Extract the [x, y] coordinate from the center of the cell holding the provided text.  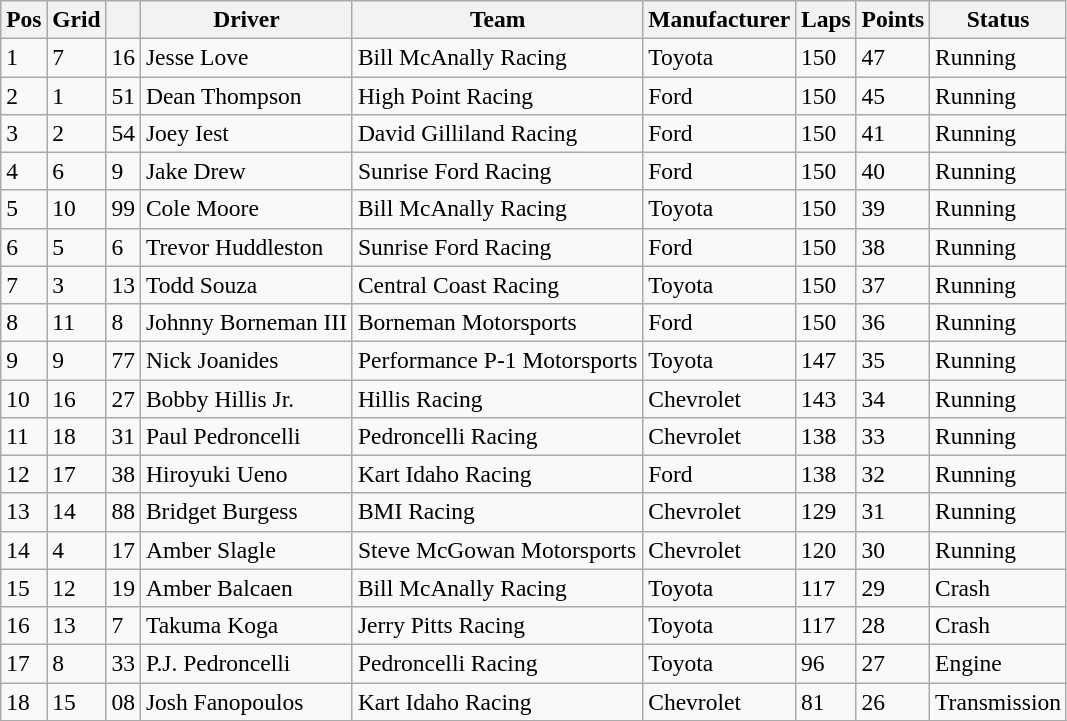
19 [123, 588]
Points [893, 19]
26 [893, 701]
Takuma Koga [246, 625]
Laps [826, 19]
143 [826, 398]
40 [893, 171]
120 [826, 550]
Transmission [998, 701]
29 [893, 588]
Bobby Hillis Jr. [246, 398]
Jerry Pitts Racing [497, 625]
35 [893, 360]
30 [893, 550]
Engine [998, 663]
37 [893, 285]
Steve McGowan Motorsports [497, 550]
Status [998, 19]
Paul Pedroncelli [246, 436]
08 [123, 701]
Hillis Racing [497, 398]
99 [123, 209]
88 [123, 512]
Jesse Love [246, 57]
Amber Slagle [246, 550]
Manufacturer [720, 19]
Amber Balcaen [246, 588]
36 [893, 322]
32 [893, 474]
45 [893, 95]
28 [893, 625]
David Gilliland Racing [497, 133]
Joey Iest [246, 133]
High Point Racing [497, 95]
54 [123, 133]
Todd Souza [246, 285]
Hiroyuki Ueno [246, 474]
51 [123, 95]
Cole Moore [246, 209]
Grid [76, 19]
Bridget Burgess [246, 512]
Dean Thompson [246, 95]
Nick Joanides [246, 360]
Borneman Motorsports [497, 322]
39 [893, 209]
147 [826, 360]
129 [826, 512]
81 [826, 701]
Team [497, 19]
77 [123, 360]
Driver [246, 19]
Josh Fanopoulos [246, 701]
Pos [24, 19]
P.J. Pedroncelli [246, 663]
Performance P-1 Motorsports [497, 360]
34 [893, 398]
Trevor Huddleston [246, 247]
Jake Drew [246, 171]
96 [826, 663]
47 [893, 57]
41 [893, 133]
BMI Racing [497, 512]
Johnny Borneman III [246, 322]
Central Coast Racing [497, 285]
